Scan for the cell matching the given text and deliver its [X, Y] coordinate at center. 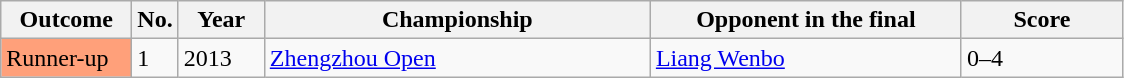
Outcome [66, 20]
Opponent in the final [806, 20]
Runner-up [66, 58]
Score [1042, 20]
Year [221, 20]
Championship [457, 20]
2013 [221, 58]
No. [155, 20]
Liang Wenbo [806, 58]
Zhengzhou Open [457, 58]
0–4 [1042, 58]
1 [155, 58]
